Capture the cell that displays the provided text and extract its [x, y] central coordinate. 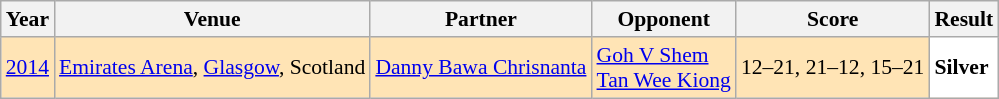
Opponent [663, 19]
Result [964, 19]
2014 [28, 68]
Score [833, 19]
Venue [212, 19]
Danny Bawa Chrisnanta [480, 68]
Partner [480, 19]
Goh V Shem Tan Wee Kiong [663, 68]
Emirates Arena, Glasgow, Scotland [212, 68]
12–21, 21–12, 15–21 [833, 68]
Silver [964, 68]
Year [28, 19]
